Identify which cell holds the provided text, then report its (X, Y) central coordinate. 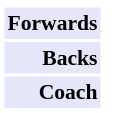
Backs (52, 58)
Forwards (52, 24)
Coach (52, 92)
